Extract the [X, Y] coordinate from the center of the cell holding the provided text.  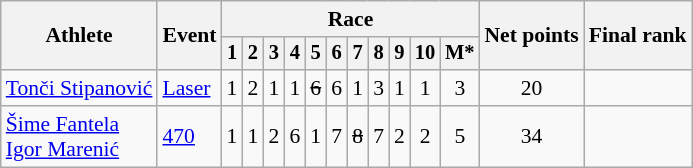
Šime FantelaIgor Marenić [80, 136]
Event [189, 36]
34 [531, 136]
470 [189, 136]
Race [351, 19]
Athlete [80, 36]
Final rank [638, 36]
M* [460, 54]
Laser [189, 88]
10 [425, 54]
20 [531, 88]
9 [400, 54]
Net points [531, 36]
4 [294, 54]
Tonči Stipanović [80, 88]
